Capture the cell that displays the provided text and extract its [x, y] central coordinate. 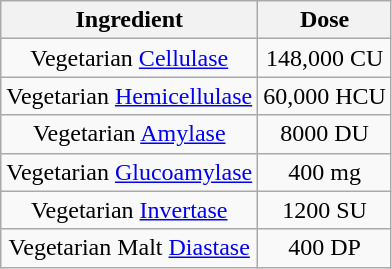
Vegetarian Invertase [130, 210]
148,000 CU [325, 58]
Vegetarian Malt Diastase [130, 248]
400 DP [325, 248]
60,000 HCU [325, 96]
Vegetarian Cellulase [130, 58]
Vegetarian Amylase [130, 134]
Vegetarian Hemicellulase [130, 96]
Dose [325, 20]
Ingredient [130, 20]
Vegetarian Glucoamylase [130, 172]
8000 DU [325, 134]
400 mg [325, 172]
1200 SU [325, 210]
